Capture the cell that displays the provided text and extract its [X, Y] central coordinate. 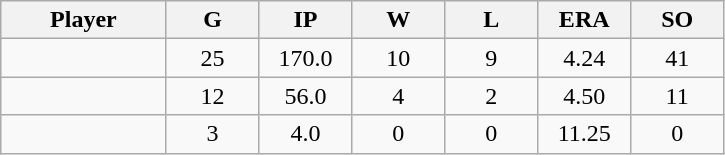
9 [492, 58]
W [398, 20]
2 [492, 96]
L [492, 20]
G [212, 20]
4.0 [306, 134]
11.25 [584, 134]
25 [212, 58]
ERA [584, 20]
SO [678, 20]
56.0 [306, 96]
10 [398, 58]
4.50 [584, 96]
Player [84, 20]
12 [212, 96]
4 [398, 96]
IP [306, 20]
4.24 [584, 58]
41 [678, 58]
170.0 [306, 58]
3 [212, 134]
11 [678, 96]
